Detect which cell encompasses the target text, then output its [X, Y] center coordinate. 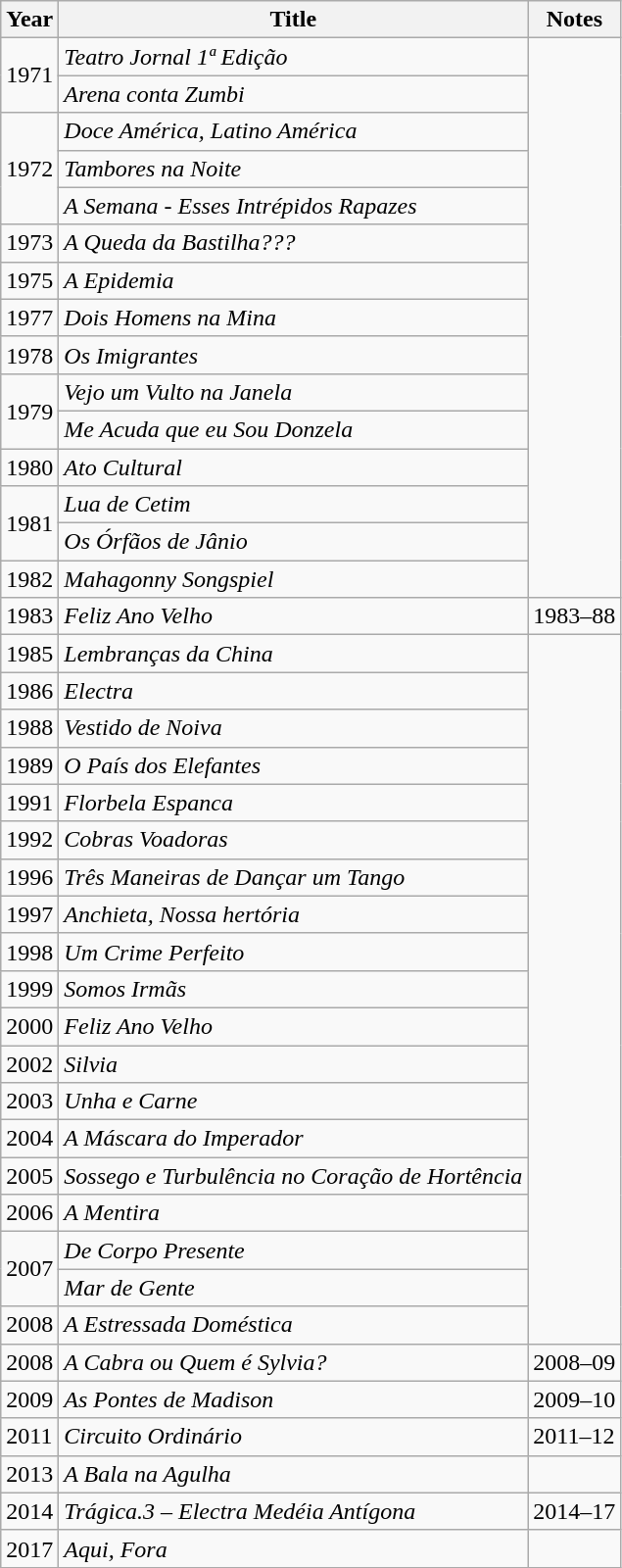
1983–88 [574, 616]
2005 [29, 1176]
Mahagonny Songspiel [294, 579]
1977 [29, 318]
2009–10 [574, 1399]
Arena conta Zumbi [294, 94]
2002 [29, 1063]
1972 [29, 169]
Aqui, Fora [294, 1548]
De Corpo Presente [294, 1250]
2017 [29, 1548]
Os Órfãos de Jânio [294, 542]
A Semana - Esses Intrépidos Rapazes [294, 206]
A Queda da Bastilha??? [294, 243]
1998 [29, 952]
A Mentira [294, 1213]
Tambores na Noite [294, 169]
Circuito Ordinário [294, 1437]
Year [29, 20]
1975 [29, 280]
1992 [29, 840]
2006 [29, 1213]
Sossego e Turbulência no Coração de Hortência [294, 1176]
Teatro Jornal 1ª Edição [294, 57]
2011–12 [574, 1437]
1999 [29, 989]
Silvia [294, 1063]
2007 [29, 1269]
O País dos Elefantes [294, 765]
2009 [29, 1399]
A Máscara do Imperador [294, 1139]
Unha e Carne [294, 1102]
2014–17 [574, 1511]
Os Imigrantes [294, 355]
Vejo um Vulto na Janela [294, 392]
1997 [29, 914]
1991 [29, 803]
1981 [29, 523]
2004 [29, 1139]
1982 [29, 579]
Mar de Gente [294, 1288]
Electra [294, 691]
Me Acuda que eu Sou Donzela [294, 429]
Dois Homens na Mina [294, 318]
Title [294, 20]
Trágica.3 – Electra Medéia Antígona [294, 1511]
1989 [29, 765]
Notes [574, 20]
1983 [29, 616]
Somos Irmãs [294, 989]
2011 [29, 1437]
Lembranças da China [294, 654]
Cobras Voadoras [294, 840]
2013 [29, 1474]
2008–09 [574, 1362]
1988 [29, 728]
A Bala na Agulha [294, 1474]
Doce América, Latino América [294, 131]
1980 [29, 467]
1971 [29, 75]
1996 [29, 877]
A Cabra ou Quem é Sylvia? [294, 1362]
Lua de Cetim [294, 505]
As Pontes de Madison [294, 1399]
Um Crime Perfeito [294, 952]
A Epidemia [294, 280]
Anchieta, Nossa hertória [294, 914]
1973 [29, 243]
1978 [29, 355]
Três Maneiras de Dançar um Tango [294, 877]
2014 [29, 1511]
2003 [29, 1102]
1985 [29, 654]
1979 [29, 411]
1986 [29, 691]
A Estressada Doméstica [294, 1325]
Vestido de Noiva [294, 728]
Florbela Espanca [294, 803]
Ato Cultural [294, 467]
2000 [29, 1026]
